For the text-containing cell, return its midpoint in (X, Y) coordinate format. 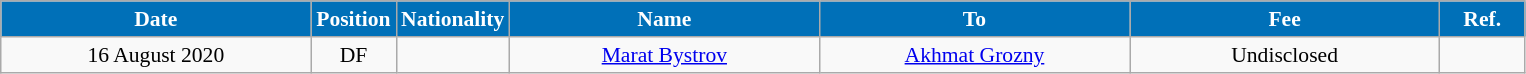
16 August 2020 (156, 55)
Date (156, 19)
Akhmat Grozny (974, 55)
Position (354, 19)
Undisclosed (1285, 55)
Name (664, 19)
Ref. (1482, 19)
Fee (1285, 19)
To (974, 19)
Marat Bystrov (664, 55)
Nationality (452, 19)
DF (354, 55)
